Extract the (X, Y) coordinate from the center of the cell holding the provided text.  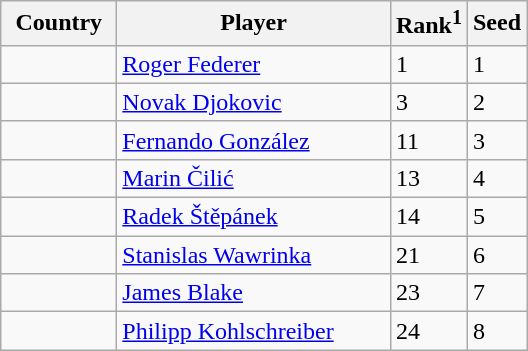
Roger Federer (254, 64)
Marin Čilić (254, 178)
Player (254, 24)
14 (428, 217)
4 (496, 178)
Radek Štěpánek (254, 217)
Fernando González (254, 140)
24 (428, 331)
Country (59, 24)
James Blake (254, 293)
21 (428, 255)
2 (496, 102)
7 (496, 293)
11 (428, 140)
Novak Djokovic (254, 102)
Philipp Kohlschreiber (254, 331)
Rank1 (428, 24)
Stanislas Wawrinka (254, 255)
23 (428, 293)
5 (496, 217)
Seed (496, 24)
6 (496, 255)
13 (428, 178)
8 (496, 331)
